Output the [X, Y] coordinate of the center of the cell containing the given text.  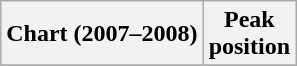
Peakposition [249, 34]
Chart (2007–2008) [102, 34]
